Return the (X, Y) coordinate for the center point of the cell that contains the specified text.  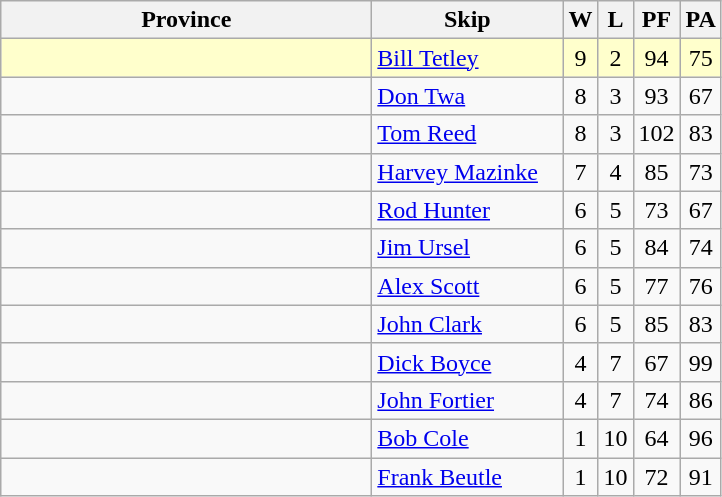
86 (700, 400)
Bob Cole (468, 438)
Province (186, 20)
76 (700, 286)
9 (580, 58)
Skip (468, 20)
Rod Hunter (468, 210)
Frank Beutle (468, 477)
John Fortier (468, 400)
102 (656, 134)
64 (656, 438)
W (580, 20)
Tom Reed (468, 134)
91 (700, 477)
Jim Ursel (468, 248)
PA (700, 20)
Alex Scott (468, 286)
John Clark (468, 324)
77 (656, 286)
84 (656, 248)
99 (700, 362)
L (616, 20)
2 (616, 58)
Don Twa (468, 96)
72 (656, 477)
Bill Tetley (468, 58)
Harvey Mazinke (468, 172)
PF (656, 20)
94 (656, 58)
96 (700, 438)
Dick Boyce (468, 362)
93 (656, 96)
75 (700, 58)
